Locate the cell with the specified text and output its [X, Y] center coordinate. 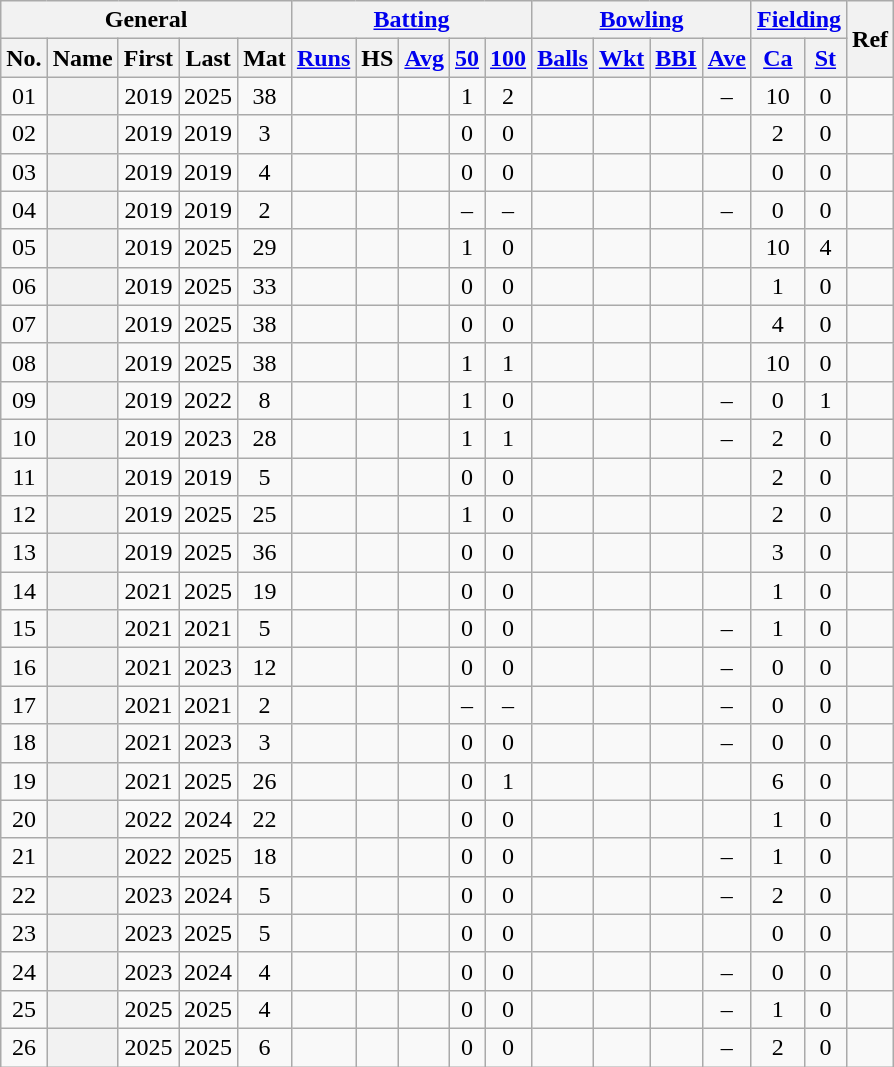
General [146, 20]
15 [24, 629]
Bowling [642, 20]
21 [24, 857]
BBI [676, 58]
04 [24, 210]
First [148, 58]
Ref [870, 39]
Balls [563, 58]
36 [265, 553]
8 [265, 400]
05 [24, 248]
100 [508, 58]
St [825, 58]
Runs [323, 58]
17 [24, 705]
Fielding [798, 20]
Batting [411, 20]
HS [378, 58]
Wkt [621, 58]
14 [24, 591]
50 [466, 58]
Ave [726, 58]
07 [24, 324]
01 [24, 96]
No. [24, 58]
16 [24, 667]
Mat [265, 58]
03 [24, 172]
Avg [424, 58]
Ca [778, 58]
11 [24, 477]
28 [265, 438]
09 [24, 400]
Name [82, 58]
33 [265, 286]
24 [24, 971]
08 [24, 362]
06 [24, 286]
23 [24, 933]
02 [24, 134]
Last [208, 58]
29 [265, 248]
20 [24, 819]
13 [24, 553]
